Locate the cell with the specified text and output its [x, y] center coordinate. 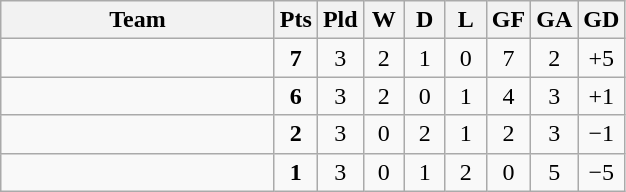
4 [508, 96]
GD [602, 20]
GF [508, 20]
+5 [602, 58]
GA [554, 20]
−5 [602, 172]
D [424, 20]
W [384, 20]
−1 [602, 134]
Team [138, 20]
Pts [296, 20]
6 [296, 96]
L [466, 20]
Pld [340, 20]
5 [554, 172]
+1 [602, 96]
